Determine the [X, Y] coordinate at the center of the cell enclosing the given text.  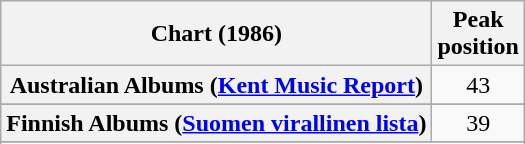
Peakposition [478, 34]
Finnish Albums (Suomen virallinen lista) [216, 123]
Australian Albums (Kent Music Report) [216, 85]
Chart (1986) [216, 34]
43 [478, 85]
39 [478, 123]
